For the text-containing cell, return its midpoint in [X, Y] coordinate format. 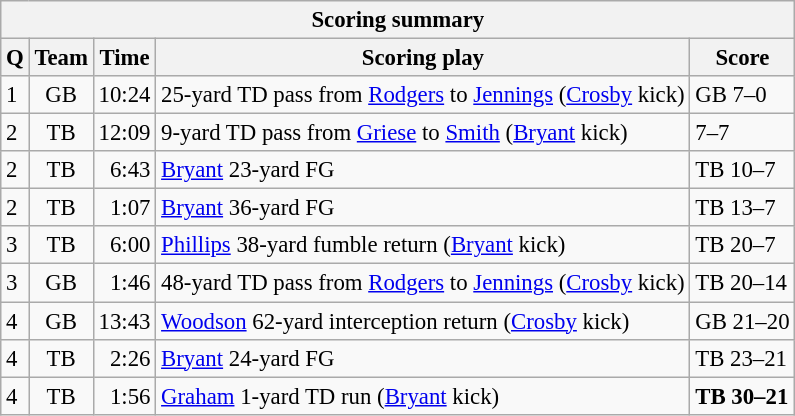
7–7 [742, 133]
6:00 [124, 245]
2:26 [124, 358]
TB 30–21 [742, 396]
GB 7–0 [742, 95]
13:43 [124, 321]
Score [742, 58]
TB 10–7 [742, 170]
Bryant 24-yard FG [423, 358]
Phillips 38-yard fumble return (Bryant kick) [423, 245]
Team [61, 58]
GB 21–20 [742, 321]
1 [15, 95]
Scoring summary [398, 20]
48-yard TD pass from Rodgers to Jennings (Crosby kick) [423, 283]
25-yard TD pass from Rodgers to Jennings (Crosby kick) [423, 95]
6:43 [124, 170]
Bryant 36-yard FG [423, 208]
TB 20–14 [742, 283]
1:07 [124, 208]
1:46 [124, 283]
10:24 [124, 95]
TB 20–7 [742, 245]
Scoring play [423, 58]
Bryant 23-yard FG [423, 170]
TB 23–21 [742, 358]
Time [124, 58]
1:56 [124, 396]
Graham 1-yard TD run (Bryant kick) [423, 396]
Q [15, 58]
9-yard TD pass from Griese to Smith (Bryant kick) [423, 133]
Woodson 62-yard interception return (Crosby kick) [423, 321]
TB 13–7 [742, 208]
12:09 [124, 133]
